Search for the cell housing the specified text and yield its (X, Y) center coordinate. 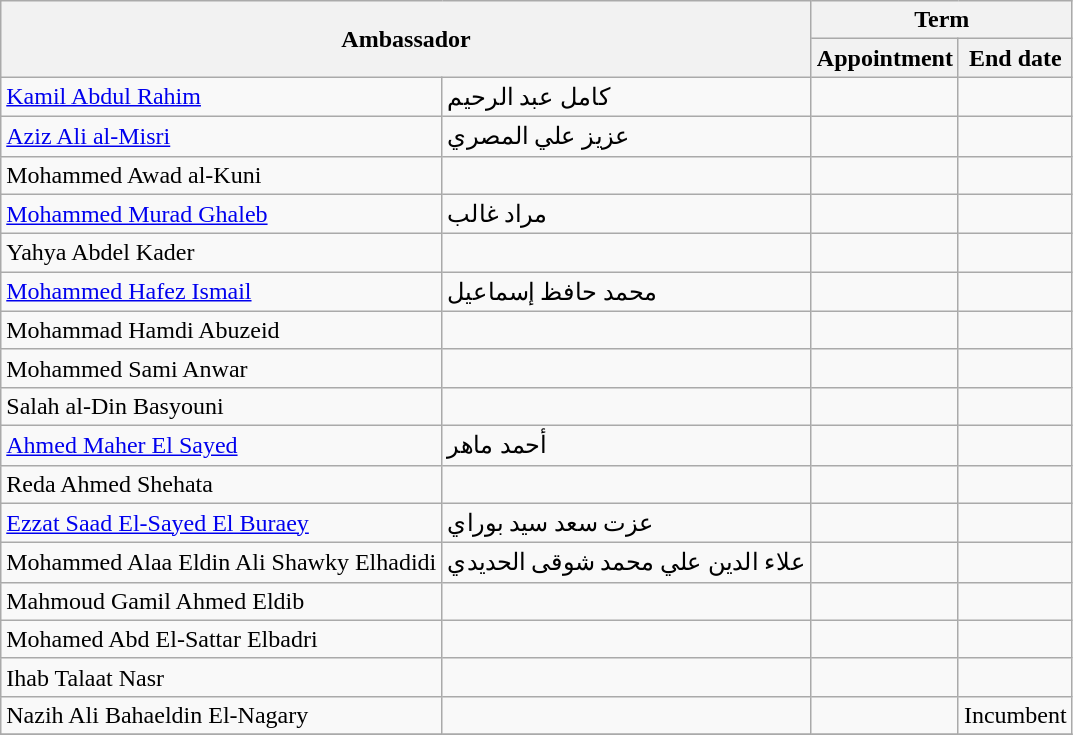
Mohammed Hafez Ismail (222, 292)
Appointment (884, 58)
Incumbent (1015, 715)
Yahya Abdel Kader (222, 253)
Kamil Abdul Rahim (222, 97)
End date (1015, 58)
Ambassador (406, 39)
Ahmed Maher El Sayed (222, 445)
عزت سعد سيد بوراي (627, 523)
Mohamed Abd El-Sattar Elbadri (222, 639)
مراد غالب (627, 214)
Mohammed Sami Anwar (222, 368)
محمد حافظ إسماعيل (627, 292)
أحمد ماهر (627, 445)
Term (942, 20)
Ezzat Saad El-Sayed El Buraey (222, 523)
Aziz Ali al-Misri (222, 136)
Salah al-Din Basyouni (222, 406)
Mohammed Awad al-Kuni (222, 175)
Mahmoud Gamil Ahmed Eldib (222, 601)
Reda Ahmed Shehata (222, 484)
Ihab Talaat Nasr (222, 677)
علاء الدين علي محمد شوقى الحديدي (627, 563)
عزيز علي المصري (627, 136)
Nazih Ali Bahaeldin El-Nagary (222, 715)
Mohammad Hamdi Abuzeid (222, 330)
كامل عبد الرحيم (627, 97)
Mohammed Murad Ghaleb (222, 214)
Mohammed Alaa Eldin Ali Shawky Elhadidi (222, 563)
